Return the (X, Y) coordinate for the center point of the cell that contains the specified text.  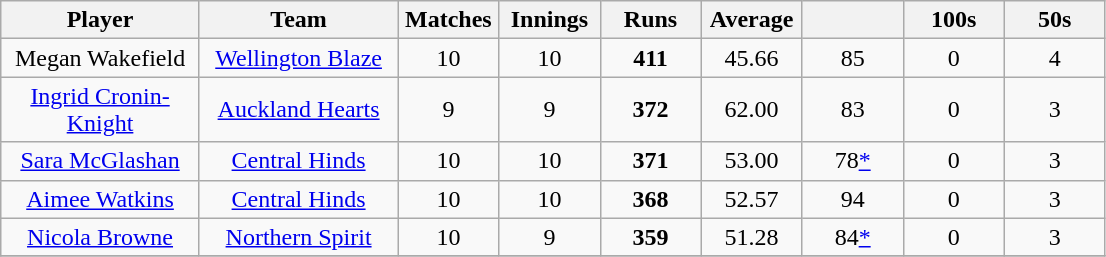
Megan Wakefield (100, 58)
371 (650, 161)
4 (1054, 58)
50s (1054, 20)
45.66 (752, 58)
Team (298, 20)
Aimee Watkins (100, 199)
Player (100, 20)
411 (650, 58)
78* (852, 161)
Nicola Browne (100, 237)
51.28 (752, 237)
Wellington Blaze (298, 58)
Average (752, 20)
94 (852, 199)
368 (650, 199)
100s (954, 20)
83 (852, 110)
52.57 (752, 199)
Ingrid Cronin-Knight (100, 110)
Innings (550, 20)
Auckland Hearts (298, 110)
359 (650, 237)
84* (852, 237)
62.00 (752, 110)
85 (852, 58)
Northern Spirit (298, 237)
Runs (650, 20)
Matches (448, 20)
53.00 (752, 161)
Sara McGlashan (100, 161)
372 (650, 110)
